For the text-containing cell, return its midpoint in (x, y) coordinate format. 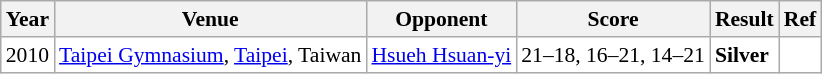
Hsueh Hsuan-yi (441, 55)
Venue (210, 19)
Opponent (441, 19)
Result (744, 19)
Score (613, 19)
2010 (28, 55)
Year (28, 19)
21–18, 16–21, 14–21 (613, 55)
Taipei Gymnasium, Taipei, Taiwan (210, 55)
Ref (800, 19)
Silver (744, 55)
